Find where the given text appears and provide that cell's center as (x, y) coordinate. 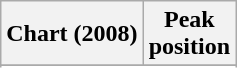
Peak position (189, 34)
Chart (2008) (72, 34)
